Identify which cell holds the provided text, then report its (x, y) central coordinate. 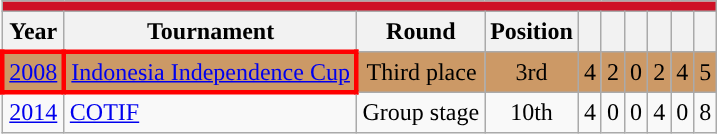
5 (706, 72)
8 (706, 112)
Third place (421, 72)
2008 (33, 72)
2014 (33, 112)
Group stage (421, 112)
3rd (532, 72)
Indonesia Independence Cup (210, 72)
Year (33, 32)
10th (532, 112)
COTIF (210, 112)
Tournament (210, 32)
Round (421, 32)
Position (532, 32)
